For the text-containing cell, return its midpoint in [X, Y] coordinate format. 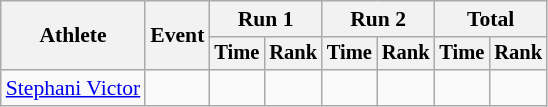
Run 2 [378, 19]
Run 1 [265, 19]
Stephani Victor [74, 88]
Event [177, 36]
Athlete [74, 36]
Total [490, 19]
